Provide the [x, y] coordinate of the cell's center where the given text is located.  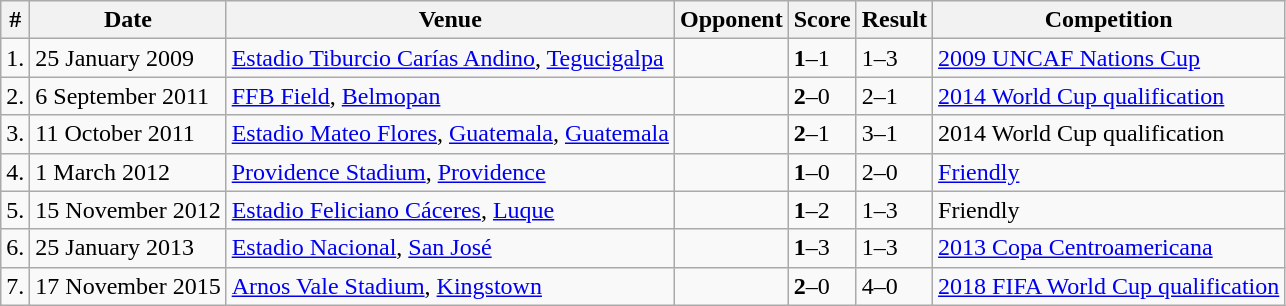
17 November 2015 [128, 286]
2. [16, 96]
Date [128, 20]
4–0 [894, 286]
25 January 2013 [128, 248]
1–2 [822, 210]
11 October 2011 [128, 134]
25 January 2009 [128, 58]
FFB Field, Belmopan [450, 96]
Competition [1109, 20]
1–0 [822, 172]
Estadio Feliciano Cáceres, Luque [450, 210]
Providence Stadium, Providence [450, 172]
Estadio Tiburcio Carías Andino, Tegucigalpa [450, 58]
1 March 2012 [128, 172]
1. [16, 58]
5. [16, 210]
2009 UNCAF Nations Cup [1109, 58]
Opponent [731, 20]
1–1 [822, 58]
6 September 2011 [128, 96]
3–1 [894, 134]
15 November 2012 [128, 210]
Arnos Vale Stadium, Kingstown [450, 286]
Estadio Mateo Flores, Guatemala, Guatemala [450, 134]
Estadio Nacional, San José [450, 248]
4. [16, 172]
Venue [450, 20]
Result [894, 20]
2018 FIFA World Cup qualification [1109, 286]
Score [822, 20]
7. [16, 286]
6. [16, 248]
2013 Copa Centroamericana [1109, 248]
# [16, 20]
3. [16, 134]
